From the cell containing the given text, extract its center point as (x, y) coordinate. 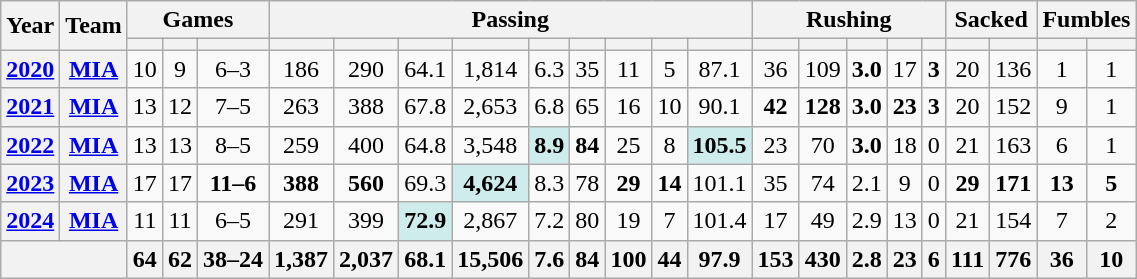
2,653 (490, 107)
64 (144, 259)
291 (302, 221)
154 (1014, 221)
2 (1111, 221)
7.2 (550, 221)
64.1 (426, 69)
87.1 (720, 69)
90.1 (720, 107)
100 (628, 259)
259 (302, 145)
25 (628, 145)
186 (302, 69)
2.9 (866, 221)
69.3 (426, 183)
2024 (30, 221)
Fumbles (1086, 20)
101.4 (720, 221)
6.3 (550, 69)
2,867 (490, 221)
15,506 (490, 259)
Sacked (990, 20)
430 (822, 259)
72.9 (426, 221)
101.1 (720, 183)
776 (1014, 259)
4,624 (490, 183)
8–5 (232, 145)
290 (366, 69)
105.5 (720, 145)
2022 (30, 145)
49 (822, 221)
Year (30, 26)
42 (776, 107)
16 (628, 107)
163 (1014, 145)
74 (822, 183)
128 (822, 107)
1,814 (490, 69)
80 (588, 221)
2.8 (866, 259)
62 (180, 259)
109 (822, 69)
Rushing (848, 20)
8.9 (550, 145)
560 (366, 183)
19 (628, 221)
171 (1014, 183)
2020 (30, 69)
14 (670, 183)
2021 (30, 107)
65 (588, 107)
6–3 (232, 69)
97.9 (720, 259)
400 (366, 145)
12 (180, 107)
38–24 (232, 259)
44 (670, 259)
64.8 (426, 145)
1,387 (302, 259)
263 (302, 107)
Team (94, 26)
70 (822, 145)
2.1 (866, 183)
Games (198, 20)
2023 (30, 183)
2,037 (366, 259)
78 (588, 183)
399 (366, 221)
153 (776, 259)
111 (967, 259)
Passing (511, 20)
7.6 (550, 259)
152 (1014, 107)
8.3 (550, 183)
6–5 (232, 221)
136 (1014, 69)
18 (904, 145)
8 (670, 145)
67.8 (426, 107)
7–5 (232, 107)
3,548 (490, 145)
68.1 (426, 259)
11–6 (232, 183)
6.8 (550, 107)
